Find where the given text appears and provide that cell's center as (X, Y) coordinate. 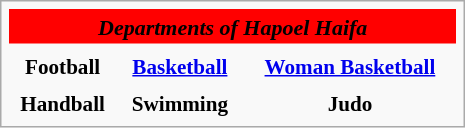
Handball (62, 104)
Departments of Hapoel Haifa (232, 26)
Basketball (180, 66)
Football (62, 66)
Judo (350, 104)
Woman Basketball (350, 66)
Swimming (180, 104)
